Find where the given text appears and provide that cell's center as [x, y] coordinate. 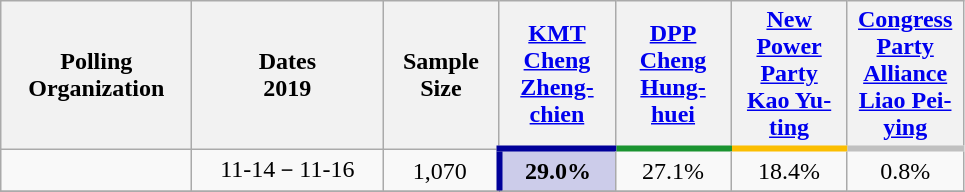
New Power PartyKao Yu-ting [789, 75]
1,070 [441, 170]
29.0% [557, 170]
0.8% [905, 170]
Dates2019 [288, 75]
DPPCheng Hung-huei [673, 75]
11-14－11-16 [288, 170]
Polling Organization [96, 75]
27.1% [673, 170]
18.4% [789, 170]
Sample Size [441, 75]
Congress Party AllianceLiao Pei-ying [905, 75]
KMTCheng Zheng-chien [557, 75]
